Detect which cell encompasses the target text, then output its [x, y] center coordinate. 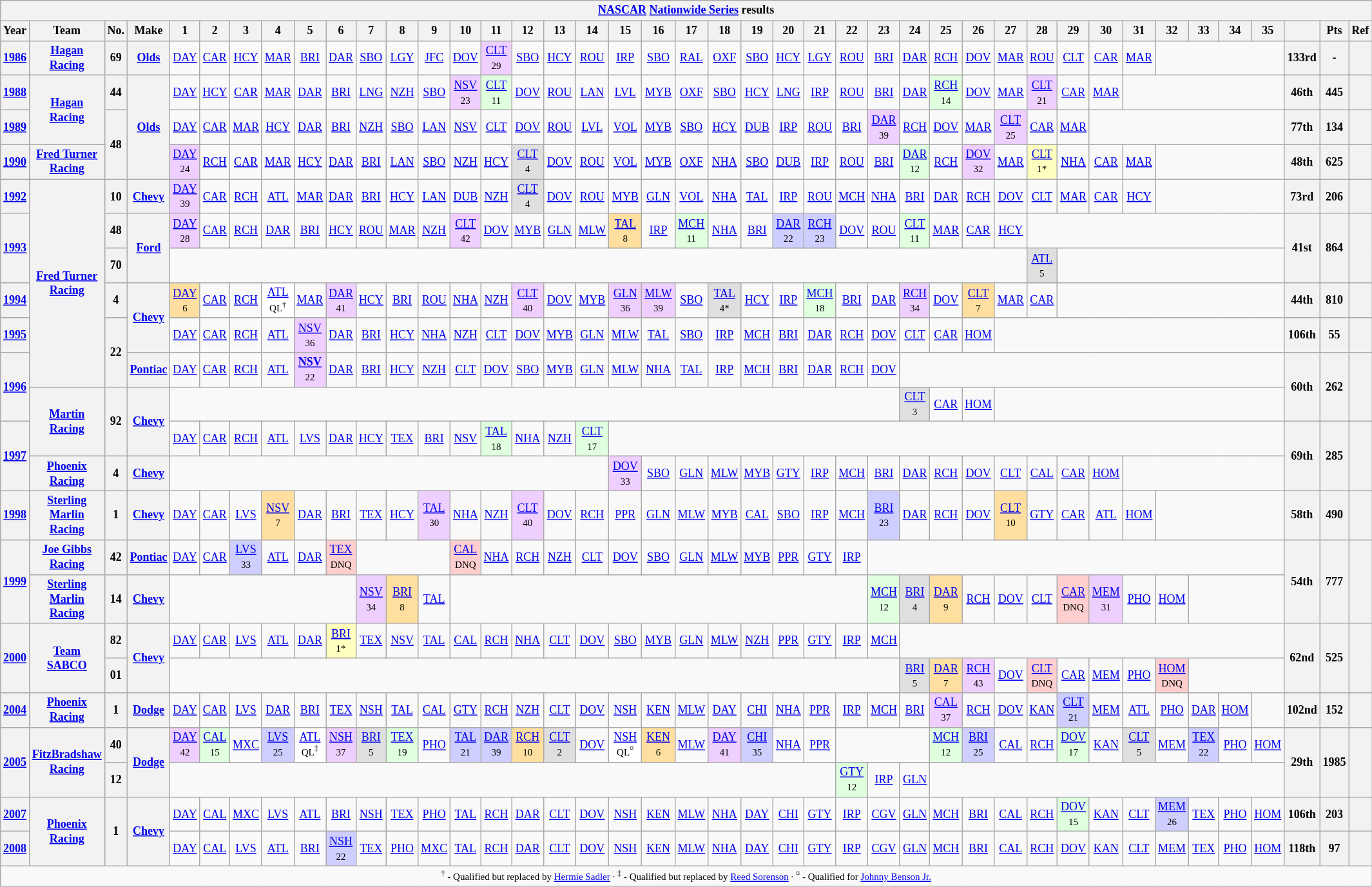
41st [1302, 248]
1998 [15, 515]
NSV36 [310, 335]
GTY12 [852, 780]
44th [1302, 300]
40 [116, 745]
60th [1302, 387]
73rd [1302, 197]
262 [1334, 387]
CLT42 [465, 231]
1999 [15, 581]
NSH22 [342, 849]
20 [789, 31]
27 [1010, 31]
BRI25 [978, 745]
29 [1074, 31]
46th [1302, 93]
Joe Gibbs Racing [67, 557]
118th [1302, 849]
RAL [691, 58]
2004 [15, 710]
7 [371, 31]
11 [496, 31]
MEM26 [1172, 814]
21 [820, 31]
77th [1302, 127]
58th [1302, 515]
33 [1204, 31]
2008 [15, 849]
1989 [15, 127]
TAL30 [434, 515]
Make [148, 31]
NSHQL¤ [625, 745]
DOV33 [625, 474]
203 [1334, 814]
NSH37 [342, 745]
525 [1334, 658]
CHI35 [757, 745]
5 [310, 31]
34 [1235, 31]
TAL18 [496, 439]
CLT2 [560, 745]
1995 [15, 335]
DOV15 [1074, 814]
HOMDNQ [1172, 676]
1990 [15, 162]
445 [1334, 93]
CAL15 [215, 745]
82 [116, 641]
NSV23 [465, 93]
55 [1334, 335]
- [1334, 58]
1993 [15, 248]
30 [1106, 31]
CAL37 [946, 710]
18 [724, 31]
9 [434, 31]
17 [691, 31]
Ford [148, 248]
TEX22 [1204, 745]
DAR22 [789, 231]
97 [1334, 849]
19 [757, 31]
8 [402, 31]
Ref [1360, 31]
1988 [15, 93]
152 [1334, 710]
134 [1334, 127]
MLW39 [659, 300]
CLT29 [496, 58]
† - Qualified but replaced by Hermie Sadler · ‡ - Qualified but replaced by Reed Sorenson · ¤ - Qualified for Johnny Benson Jr. [686, 877]
70 [116, 266]
864 [1334, 248]
Team [67, 31]
Martin Racing [67, 422]
CLT3 [915, 404]
54th [1302, 581]
DOV32 [978, 162]
69th [1302, 456]
2000 [15, 658]
JFC [434, 58]
28 [1042, 31]
1992 [15, 197]
NASCAR Nationwide Series results [686, 10]
NSV7 [278, 515]
3 [246, 31]
BRI8 [402, 599]
TAL8 [625, 231]
TAL4* [724, 300]
BRI1* [342, 641]
BRI4 [915, 599]
DAR7 [946, 676]
CLT17 [592, 439]
CLTDNQ [1042, 676]
35 [1268, 31]
CLT7 [978, 300]
2 [215, 31]
RCH34 [915, 300]
15 [625, 31]
TEX19 [402, 745]
DAR9 [946, 599]
206 [1334, 197]
1997 [15, 456]
CLT10 [1010, 515]
LVS25 [278, 745]
26 [978, 31]
1996 [15, 387]
625 [1334, 162]
DAR12 [915, 162]
DAY42 [185, 745]
24 [915, 31]
ATLQL‡ [310, 745]
DAY39 [185, 197]
29th [1302, 762]
44 [116, 93]
2005 [15, 762]
CLT25 [1010, 127]
TAL21 [465, 745]
MCH11 [691, 231]
FitzBradshaw Racing [67, 762]
CLT5 [1139, 745]
16 [659, 31]
Team SABCO [67, 658]
62nd [1302, 658]
Year [15, 31]
DOV17 [1074, 745]
CALDNQ [465, 557]
NSV34 [371, 599]
1986 [15, 58]
CARDNQ [1074, 599]
RCH14 [946, 93]
01 [116, 676]
102nd [1302, 710]
1985 [1334, 762]
DAY41 [724, 745]
92 [116, 422]
NSV22 [310, 370]
777 [1334, 581]
CLT1* [1042, 162]
RCH23 [820, 231]
LVS33 [246, 557]
32 [1172, 31]
KEN6 [659, 745]
490 [1334, 515]
810 [1334, 300]
133rd [1302, 58]
DAY6 [185, 300]
Pts [1334, 31]
GLN36 [625, 300]
25 [946, 31]
DAY24 [185, 162]
RCH10 [528, 745]
285 [1334, 456]
69 [116, 58]
DAY28 [185, 231]
48th [1302, 162]
BRI23 [884, 515]
ATL5 [1042, 266]
RCH43 [978, 676]
2007 [15, 814]
No. [116, 31]
42 [116, 557]
1994 [15, 300]
MCH18 [820, 300]
TEXDNQ [342, 557]
13 [560, 31]
MEM31 [1106, 599]
DAR41 [342, 300]
31 [1139, 31]
ATLQL† [278, 300]
6 [342, 31]
23 [884, 31]
